Capture the cell that displays the provided text and extract its (X, Y) central coordinate. 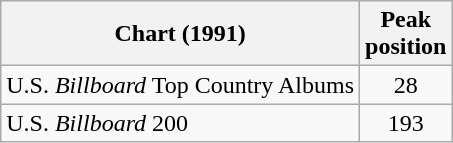
Peakposition (406, 34)
Chart (1991) (180, 34)
U.S. Billboard Top Country Albums (180, 85)
28 (406, 85)
193 (406, 123)
U.S. Billboard 200 (180, 123)
